Identify which cell holds the provided text, then report its (x, y) central coordinate. 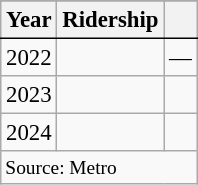
— (180, 58)
2024 (29, 133)
2023 (29, 95)
2022 (29, 58)
Source: Metro (99, 168)
Year (29, 20)
Ridership (110, 20)
